Search for the cell housing the specified text and yield its [X, Y] center coordinate. 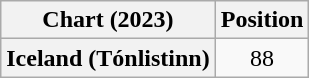
Chart (2023) [108, 20]
Iceland (Tónlistinn) [108, 58]
Position [262, 20]
88 [262, 58]
